Output the (x, y) coordinate of the center of the cell containing the given text.  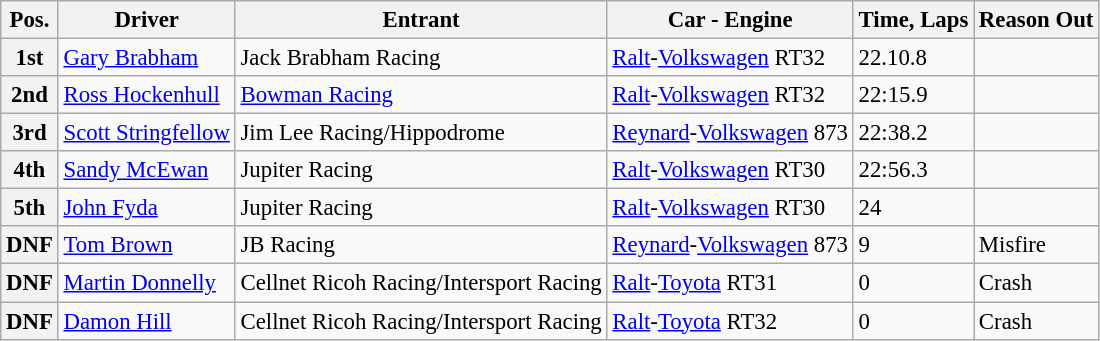
Bowman Racing (421, 95)
Jack Brabham Racing (421, 58)
22:56.3 (913, 170)
Misfire (1036, 245)
Ross Hockenhull (146, 95)
Ralt-Toyota RT31 (730, 283)
5th (30, 208)
Entrant (421, 20)
Damon Hill (146, 321)
John Fyda (146, 208)
Scott Stringfellow (146, 133)
Driver (146, 20)
3rd (30, 133)
Martin Donnelly (146, 283)
Gary Brabham (146, 58)
Pos. (30, 20)
24 (913, 208)
22:15.9 (913, 95)
Car - Engine (730, 20)
4th (30, 170)
Tom Brown (146, 245)
1st (30, 58)
22.10.8 (913, 58)
22:38.2 (913, 133)
Ralt-Toyota RT32 (730, 321)
Sandy McEwan (146, 170)
JB Racing (421, 245)
2nd (30, 95)
Jim Lee Racing/Hippodrome (421, 133)
Time, Laps (913, 20)
Reason Out (1036, 20)
9 (913, 245)
